Locate the cell with the specified text and output its (x, y) center coordinate. 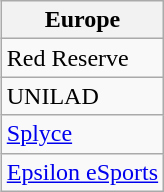
Europe (82, 20)
Epsilon eSports (82, 172)
Red Reserve (82, 58)
Splyce (82, 134)
UNILAD (82, 96)
